Pinpoint the cell where the given text exists, returning its [X, Y] midpoint coordinate. 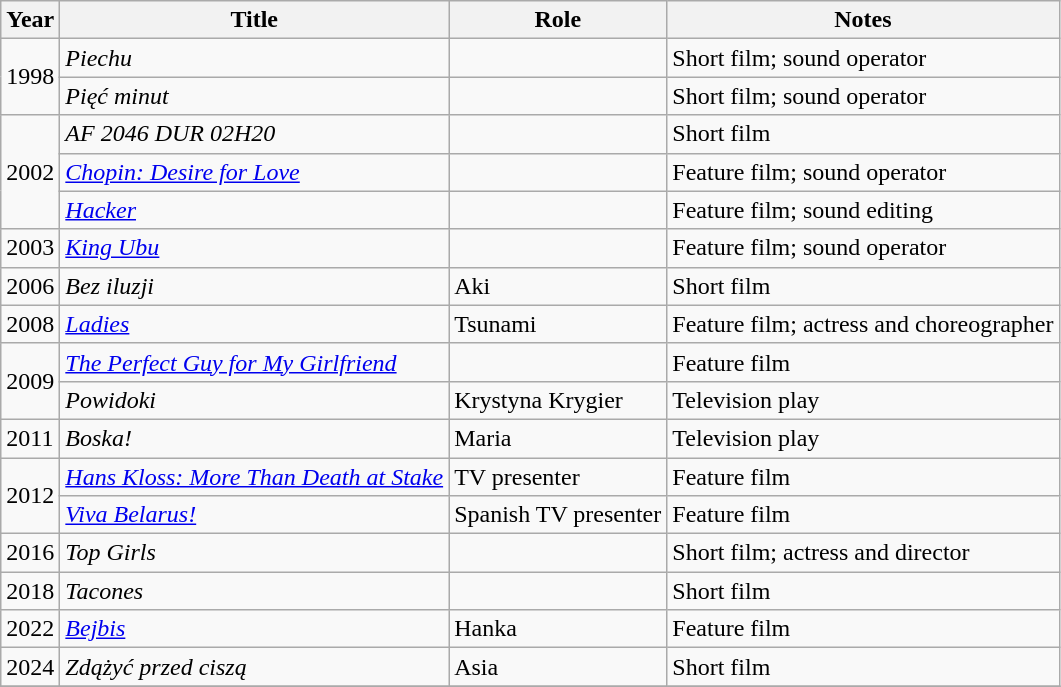
2002 [30, 172]
Pięć minut [254, 96]
King Ubu [254, 248]
2006 [30, 286]
Hacker [254, 210]
2016 [30, 553]
Top Girls [254, 553]
Bez iluzji [254, 286]
Short film; actress and director [863, 553]
1998 [30, 77]
Notes [863, 20]
Ladies [254, 324]
2018 [30, 591]
Feature film; actress and choreographer [863, 324]
Feature film; sound editing [863, 210]
2011 [30, 438]
Year [30, 20]
2003 [30, 248]
2024 [30, 667]
AF 2046 DUR 02H20 [254, 134]
Viva Belarus! [254, 515]
2009 [30, 381]
Maria [558, 438]
2012 [30, 496]
Chopin: Desire for Love [254, 172]
Aki [558, 286]
2022 [30, 629]
Hans Kloss: More Than Death at Stake [254, 477]
Boska! [254, 438]
Title [254, 20]
Bejbis [254, 629]
Asia [558, 667]
Piechu [254, 58]
Zdążyć przed ciszą [254, 667]
TV presenter [558, 477]
Krystyna Krygier [558, 400]
Tsunami [558, 324]
2008 [30, 324]
Spanish TV presenter [558, 515]
Hanka [558, 629]
Tacones [254, 591]
Role [558, 20]
The Perfect Guy for My Girlfriend [254, 362]
Powidoki [254, 400]
